Extract the (x, y) coordinate from the center of the cell holding the provided text.  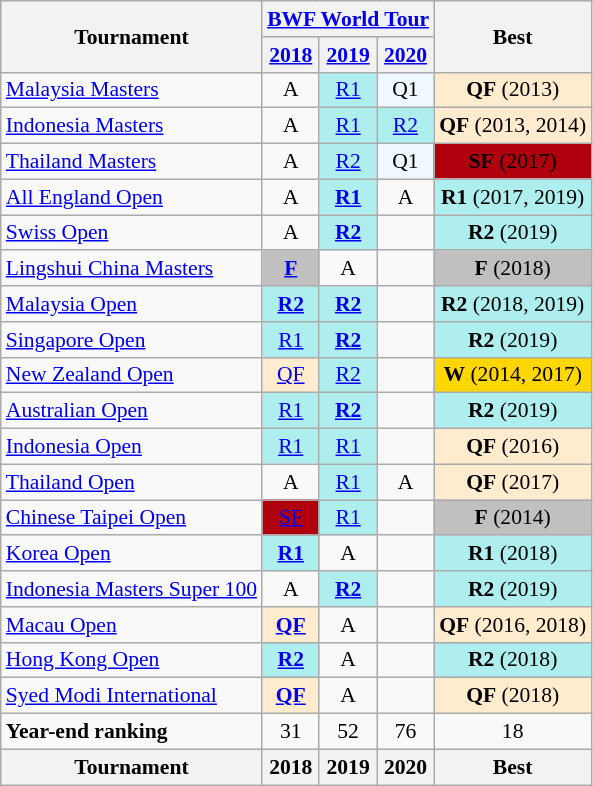
Indonesia Masters Super 100 (132, 589)
Swiss Open (132, 233)
52 (348, 732)
Chinese Taipei Open (132, 518)
76 (406, 732)
QF (2016, 2018) (512, 625)
R1 (2017, 2019) (512, 197)
Syed Modi International (132, 696)
SF (290, 518)
New Zealand Open (132, 375)
QF (2013, 2014) (512, 126)
Thailand Masters (132, 162)
Hong Kong Open (132, 660)
R1 (2018) (512, 554)
Macau Open (132, 625)
Australian Open (132, 411)
F (2018) (512, 269)
All England Open (132, 197)
Indonesia Masters (132, 126)
Korea Open (132, 554)
W (2014, 2017) (512, 375)
F (2014) (512, 518)
QF (2013) (512, 90)
Malaysia Masters (132, 90)
18 (512, 732)
QF (2018) (512, 696)
Lingshui China Masters (132, 269)
F (290, 269)
31 (290, 732)
QF (2016) (512, 447)
BWF World Tour (348, 19)
Thailand Open (132, 482)
R2 (2018) (512, 660)
R2 (2018, 2019) (512, 304)
SF (2017) (512, 162)
Indonesia Open (132, 447)
QF (2017) (512, 482)
Malaysia Open (132, 304)
Year-end ranking (132, 732)
Singapore Open (132, 340)
